Return [X, Y] of the center of cell containing provided text 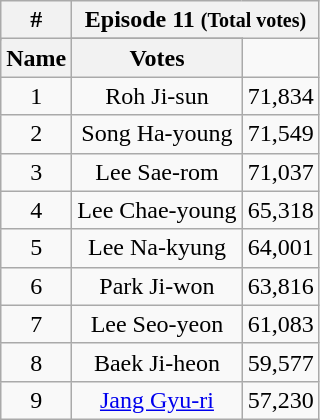
9 [36, 400]
Park Ji-won [157, 286]
6 [36, 286]
2 [36, 134]
71,834 [280, 96]
Song Ha-young [157, 134]
Jang Gyu-ri [157, 400]
8 [36, 362]
61,083 [280, 324]
Votes [157, 58]
65,318 [280, 210]
Episode 11 (Total votes) [196, 20]
Roh Ji-sun [157, 96]
59,577 [280, 362]
Name [36, 58]
57,230 [280, 400]
1 [36, 96]
71,549 [280, 134]
Lee Chae-young [157, 210]
4 [36, 210]
7 [36, 324]
71,037 [280, 172]
63,816 [280, 286]
# [36, 20]
Lee Sae-rom [157, 172]
64,001 [280, 248]
5 [36, 248]
3 [36, 172]
Lee Seo-yeon [157, 324]
Baek Ji-heon [157, 362]
Lee Na-kyung [157, 248]
